Scan for the cell matching the given text and deliver its [x, y] coordinate at center. 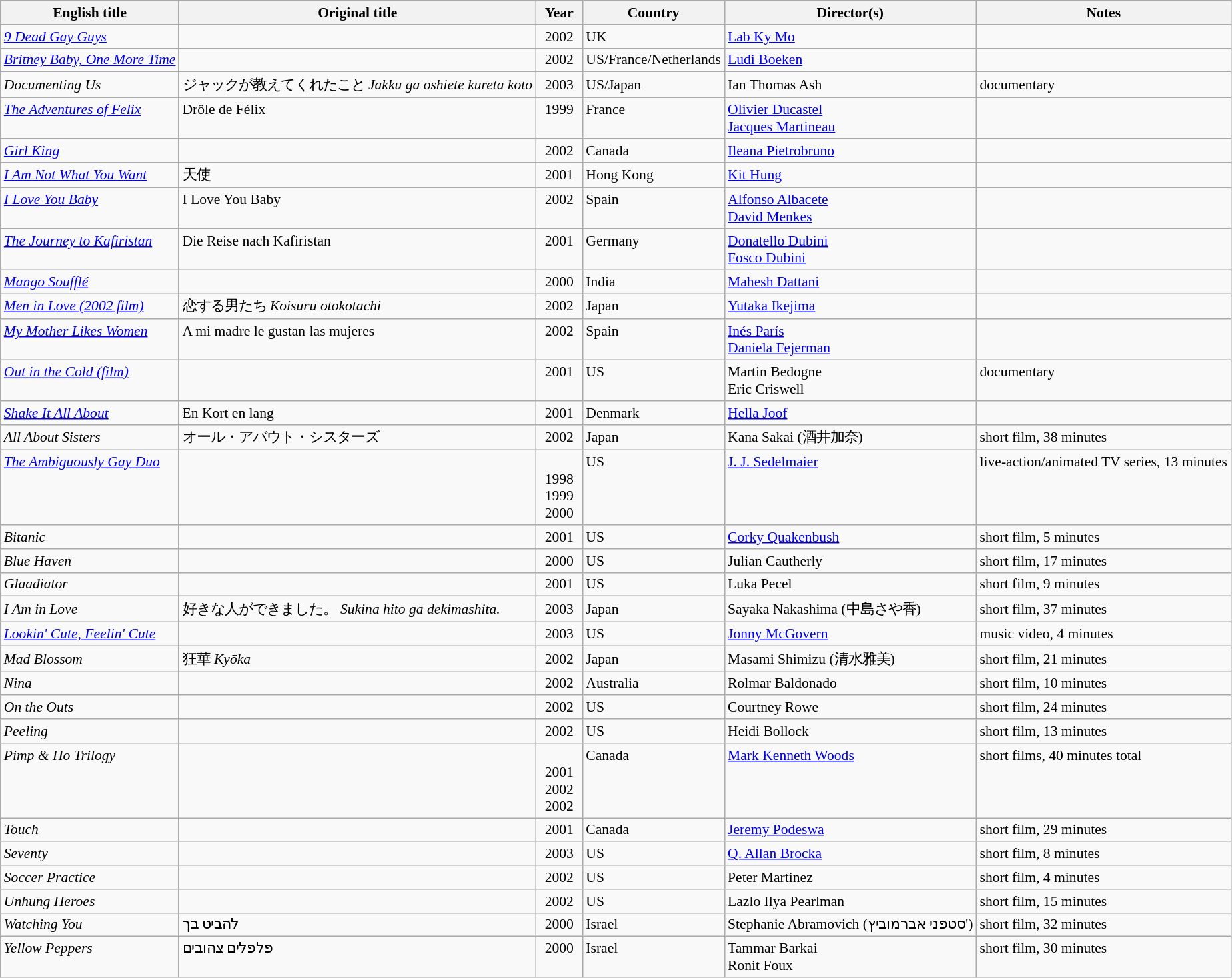
Lab Ky Mo [850, 37]
Director(s) [850, 13]
Courtney Rowe [850, 708]
Men in Love (2002 film) [90, 307]
UK [654, 37]
My Mother Likes Women [90, 340]
Mahesh Dattani [850, 282]
On the Outs [90, 708]
short film, 29 minutes [1103, 830]
Lookin' Cute, Feelin' Cute [90, 634]
恋する男たち Koisuru otokotachi [358, 307]
Hella Joof [850, 413]
Jonny McGovern [850, 634]
Luka Pecel [850, 584]
Sayaka Nakashima (中島さや香) [850, 610]
live-action/animated TV series, 13 minutes [1103, 488]
9 Dead Gay Guys [90, 37]
Alfonso Albacete David Menkes [850, 208]
Jeremy Podeswa [850, 830]
A mi madre le gustan las mujeres [358, 340]
Documenting Us [90, 85]
US/Japan [654, 85]
short film, 38 minutes [1103, 438]
English title [90, 13]
Kana Sakai (酒井加奈) [850, 438]
France [654, 119]
short film, 10 minutes [1103, 684]
Yellow Peppers [90, 957]
Martin Bedogne Eric Criswell [850, 380]
The Adventures of Felix [90, 119]
1998 1999 2000 [559, 488]
Inés París Daniela Fejerman [850, 340]
short film, 24 minutes [1103, 708]
I Am Not What You Want [90, 175]
Kit Hung [850, 175]
Germany [654, 250]
J. J. Sedelmaier [850, 488]
short film, 4 minutes [1103, 877]
Mango Soufflé [90, 282]
The Journey to Kafiristan [90, 250]
Peter Martinez [850, 877]
Yutaka Ikejima [850, 307]
Blue Haven [90, 561]
好きな人ができました。 Sukina hito ga dekimashita. [358, 610]
short film, 9 minutes [1103, 584]
Britney Baby, One More Time [90, 60]
US/France/Netherlands [654, 60]
I Am in Love [90, 610]
Notes [1103, 13]
Ian Thomas Ash [850, 85]
Mad Blossom [90, 659]
All About Sisters [90, 438]
Country [654, 13]
Bitanic [90, 537]
Ludi Boeken [850, 60]
Donatello Dubini Fosco Dubini [850, 250]
Glaadiator [90, 584]
Lazlo Ilya Pearlman [850, 901]
1999 [559, 119]
Touch [90, 830]
short film, 5 minutes [1103, 537]
Tammar Barkai Ronit Foux [850, 957]
2001 2002 2002 [559, 781]
short film, 8 minutes [1103, 854]
Girl King [90, 151]
Unhung Heroes [90, 901]
Denmark [654, 413]
Watching You [90, 925]
En Kort en lang [358, 413]
Original title [358, 13]
פלפלים צהובים [358, 957]
Mark Kenneth Woods [850, 781]
short film, 15 minutes [1103, 901]
short film, 32 minutes [1103, 925]
Corky Quakenbush [850, 537]
Masami Shimizu (清水雅美) [850, 659]
Q. Allan Brocka [850, 854]
Drôle de Félix [358, 119]
להביט בך [358, 925]
Rolmar Baldonado [850, 684]
short film, 13 minutes [1103, 731]
オール・アバウト・シスターズ [358, 438]
Julian Cautherly [850, 561]
Peeling [90, 731]
Out in the Cold (film) [90, 380]
Hong Kong [654, 175]
short film, 17 minutes [1103, 561]
Australia [654, 684]
ジャックが教えてくれたこと Jakku ga oshiete kureta koto [358, 85]
Shake It All About [90, 413]
India [654, 282]
Seventy [90, 854]
Year [559, 13]
Pimp & Ho Trilogy [90, 781]
Ileana Pietrobruno [850, 151]
Nina [90, 684]
music video, 4 minutes [1103, 634]
short film, 37 minutes [1103, 610]
天使 [358, 175]
Heidi Bollock [850, 731]
short films, 40 minutes total [1103, 781]
short film, 30 minutes [1103, 957]
The Ambiguously Gay Duo [90, 488]
Soccer Practice [90, 877]
Die Reise nach Kafiristan [358, 250]
Stephanie Abramovich (סטפני אברמוביץ') [850, 925]
short film, 21 minutes [1103, 659]
Olivier Ducastel Jacques Martineau [850, 119]
狂華 Kyōka [358, 659]
